Identify which cell holds the provided text, then report its [X, Y] central coordinate. 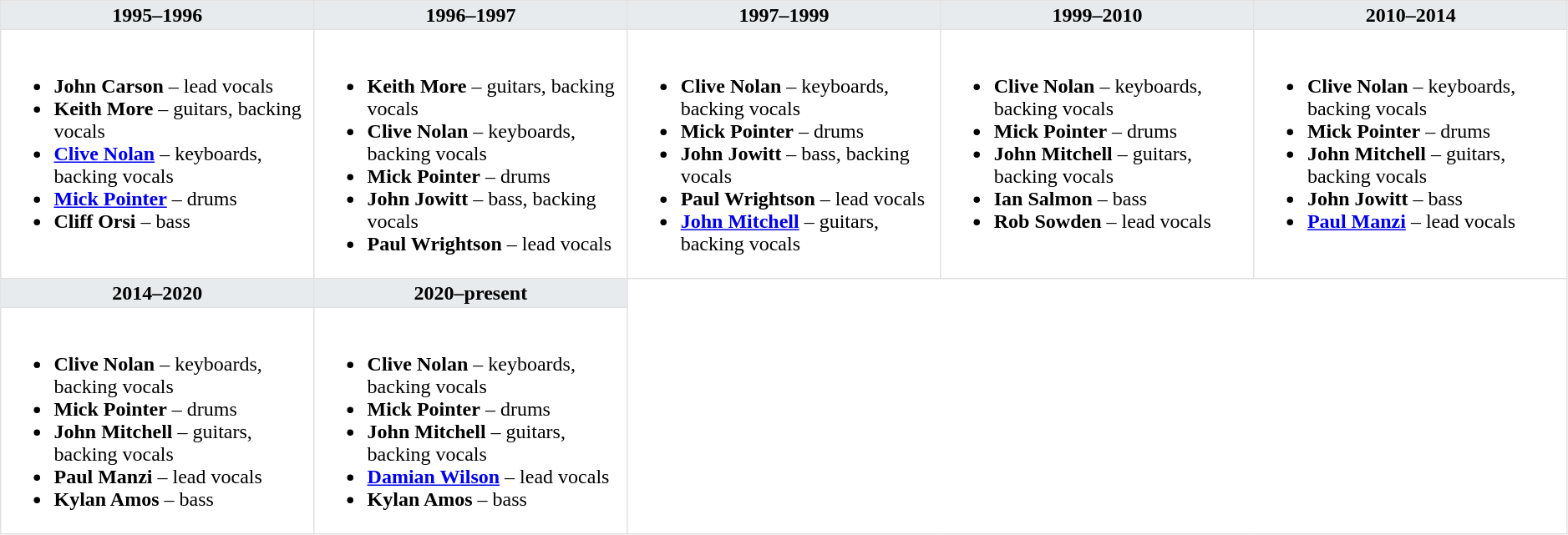
1995–1996 [157, 15]
2010–2014 [1410, 15]
1997–1999 [784, 15]
1996–1997 [471, 15]
Clive Nolan – keyboards, backing vocalsMick Pointer – drumsJohn Mitchell – guitars, backing vocalsJohn Jowitt – bassPaul Manzi – lead vocals [1410, 154]
1999–2010 [1098, 15]
Clive Nolan – keyboards, backing vocalsMick Pointer – drumsJohn Mitchell – guitars, backing vocalsIan Salmon – bassRob Sowden – lead vocals [1098, 154]
John Carson – lead vocalsKeith More – guitars, backing vocalsClive Nolan – keyboards, backing vocalsMick Pointer – drumsCliff Orsi – bass [157, 154]
Clive Nolan – keyboards, backing vocalsMick Pointer – drumsJohn Mitchell – guitars, backing vocalsPaul Manzi – lead vocalsKylan Amos – bass [157, 421]
2020–present [471, 293]
Clive Nolan – keyboards, backing vocalsMick Pointer – drumsJohn Mitchell – guitars, backing vocalsDamian Wilson – lead vocalsKylan Amos – bass [471, 421]
2014–2020 [157, 293]
